Capture the cell that displays the provided text and extract its (X, Y) central coordinate. 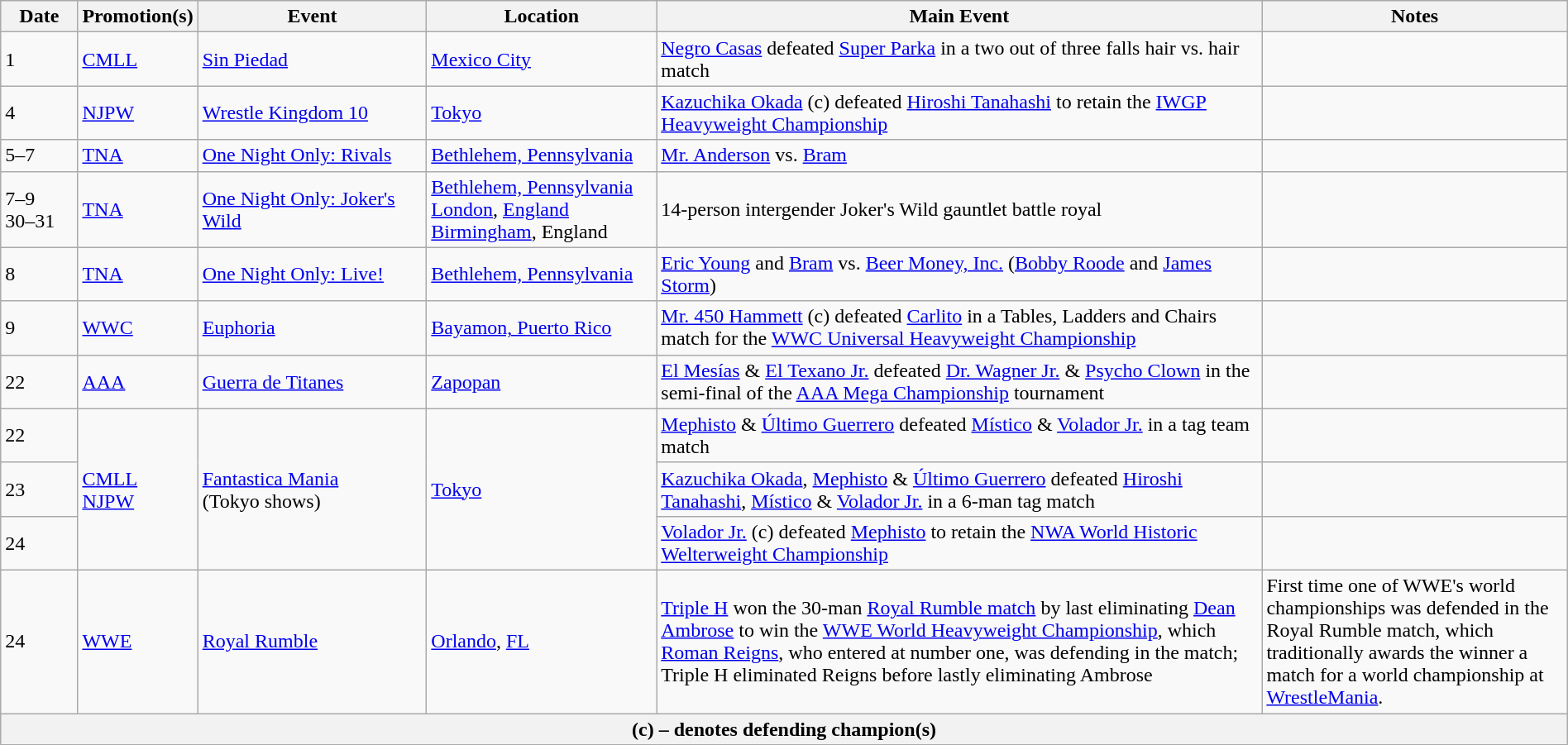
(c) – denotes defending champion(s) (784, 728)
Promotion(s) (137, 17)
Location (542, 17)
Guerra de Titanes (313, 382)
Date (40, 17)
Kazuchika Okada (c) defeated Hiroshi Tanahashi to retain the IWGP Heavyweight Championship (959, 112)
23 (40, 490)
El Mesías & El Texano Jr. defeated Dr. Wagner Jr. & Psycho Clown in the semi-final of the AAA Mega Championship tournament (959, 382)
Eric Young and Bram vs. Beer Money, Inc. (Bobby Roode and James Storm) (959, 275)
Mr. 450 Hammett (c) defeated Carlito in a Tables, Ladders and Chairs match for the WWC Universal Heavyweight Championship (959, 327)
CMLLNJPW (137, 490)
Mexico City (542, 60)
AAA (137, 382)
WWE (137, 642)
Royal Rumble (313, 642)
WWC (137, 327)
One Night Only: Rivals (313, 155)
1 (40, 60)
14-person intergender Joker's Wild gauntlet battle royal (959, 209)
Euphoria (313, 327)
One Night Only: Joker's Wild (313, 209)
One Night Only: Live! (313, 275)
Zapopan (542, 382)
7–930–31 (40, 209)
CMLL (137, 60)
Notes (1414, 17)
Kazuchika Okada, Mephisto & Último Guerrero defeated Hiroshi Tanahashi, Místico & Volador Jr. in a 6-man tag match (959, 490)
Event (313, 17)
Mephisto & Último Guerrero defeated Místico & Volador Jr. in a tag team match (959, 435)
Sin Piedad (313, 60)
Bethlehem, PennsylvaniaLondon, EnglandBirmingham, England (542, 209)
4 (40, 112)
Wrestle Kingdom 10 (313, 112)
Negro Casas defeated Super Parka in a two out of three falls hair vs. hair match (959, 60)
Orlando, FL (542, 642)
Mr. Anderson vs. Bram (959, 155)
Fantastica Mania(Tokyo shows) (313, 490)
8 (40, 275)
9 (40, 327)
Volador Jr. (c) defeated Mephisto to retain the NWA World Historic Welterweight Championship (959, 542)
Main Event (959, 17)
Bayamon, Puerto Rico (542, 327)
NJPW (137, 112)
5–7 (40, 155)
